Detect which cell encompasses the target text, then output its [x, y] center coordinate. 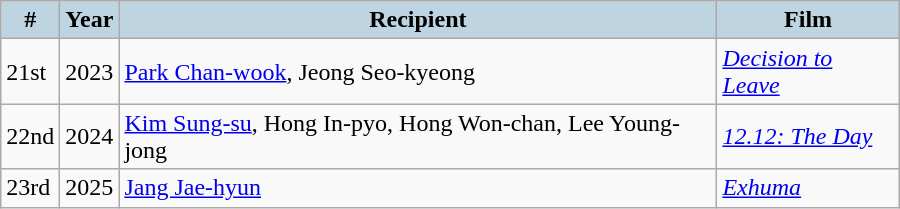
22nd [30, 136]
21st [30, 72]
12.12: The Day [808, 136]
23rd [30, 188]
Decision to Leave [808, 72]
# [30, 20]
Exhuma [808, 188]
2023 [90, 72]
2024 [90, 136]
Jang Jae-hyun [418, 188]
Park Chan-wook, Jeong Seo-kyeong [418, 72]
Recipient [418, 20]
Kim Sung-su, Hong In-pyo, Hong Won-chan, Lee Young-jong [418, 136]
Film [808, 20]
2025 [90, 188]
Year [90, 20]
